Return (X, Y) of the center of cell containing provided text 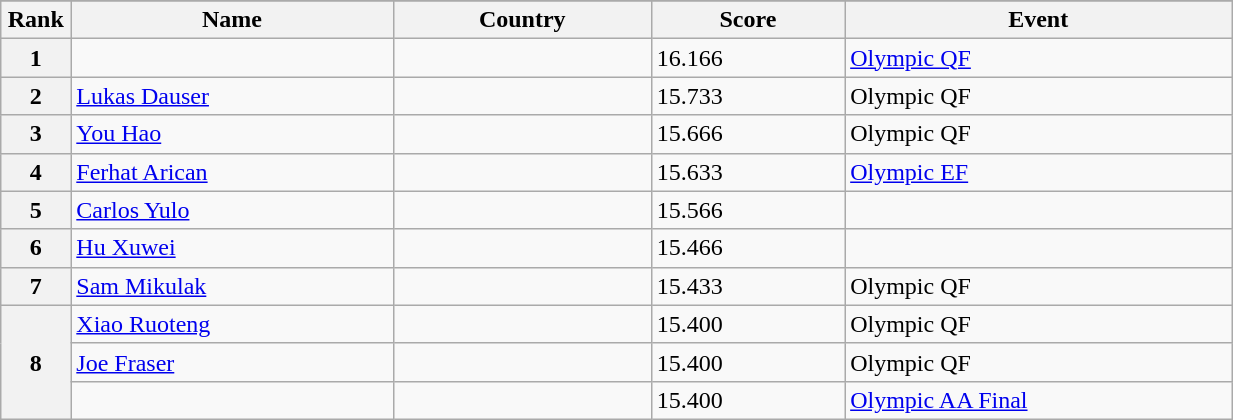
16.166 (748, 58)
Carlos Yulo (232, 210)
Sam Mikulak (232, 286)
5 (36, 210)
15.433 (748, 286)
1 (36, 58)
Rank (36, 20)
You Hao (232, 134)
15.733 (748, 96)
4 (36, 172)
Lukas Dauser (232, 96)
8 (36, 362)
15.633 (748, 172)
Name (232, 20)
6 (36, 248)
Country (522, 20)
15.566 (748, 210)
3 (36, 134)
Ferhat Arican (232, 172)
7 (36, 286)
15.466 (748, 248)
Olympic EF (1038, 172)
Event (1038, 20)
Olympic AA Final (1038, 400)
15.666 (748, 134)
Score (748, 20)
Hu Xuwei (232, 248)
Xiao Ruoteng (232, 324)
2 (36, 96)
Joe Fraser (232, 362)
